Extract the [x, y] coordinate from the center of the cell holding the provided text.  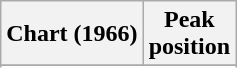
Peak position [189, 34]
Chart (1966) [72, 34]
